Return (X, Y) of the center of cell containing provided text 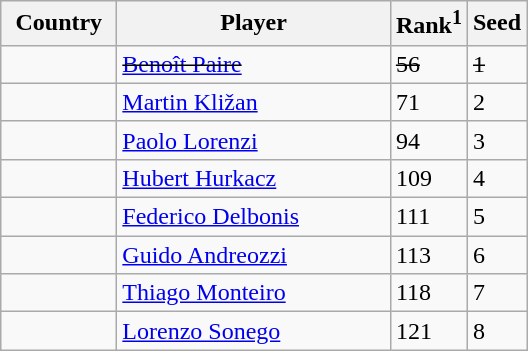
Martin Kližan (254, 102)
94 (428, 140)
109 (428, 178)
Lorenzo Sonego (254, 331)
Hubert Hurkacz (254, 178)
56 (428, 64)
118 (428, 293)
8 (496, 331)
4 (496, 178)
Federico Delbonis (254, 217)
1 (496, 64)
Seed (496, 24)
3 (496, 140)
111 (428, 217)
Paolo Lorenzi (254, 140)
Country (59, 24)
Rank1 (428, 24)
Guido Andreozzi (254, 255)
Benoît Paire (254, 64)
2 (496, 102)
71 (428, 102)
Thiago Monteiro (254, 293)
Player (254, 24)
113 (428, 255)
7 (496, 293)
121 (428, 331)
6 (496, 255)
5 (496, 217)
